Pinpoint the cell where the given text exists, returning its (x, y) midpoint coordinate. 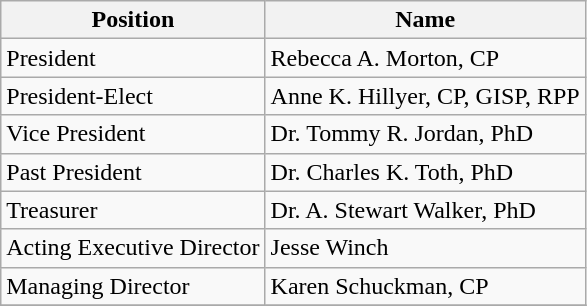
Dr. Charles K. Toth, PhD (425, 172)
Anne K. Hillyer, CP, GISP, RPP (425, 96)
Acting Executive Director (133, 248)
Past President (133, 172)
Rebecca A. Morton, CP (425, 58)
Name (425, 20)
President (133, 58)
Position (133, 20)
Managing Director (133, 286)
Treasurer (133, 210)
Vice President (133, 134)
Jesse Winch (425, 248)
Dr. A. Stewart Walker, PhD (425, 210)
President-Elect (133, 96)
Dr. Tommy R. Jordan, PhD (425, 134)
Karen Schuckman, CP (425, 286)
